Extract the (X, Y) coordinate from the center of the cell holding the provided text.  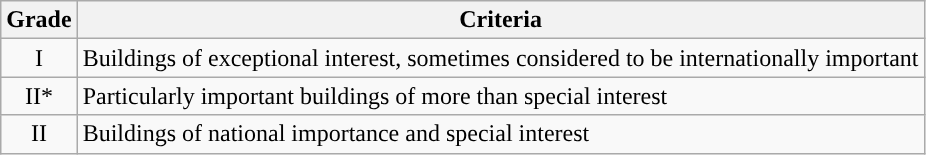
Grade (39, 20)
II* (39, 96)
I (39, 58)
Buildings of exceptional interest, sometimes considered to be internationally important (500, 58)
Criteria (500, 20)
II (39, 134)
Buildings of national importance and special interest (500, 134)
Particularly important buildings of more than special interest (500, 96)
